Extract the (x, y) coordinate from the center of the cell holding the provided text.  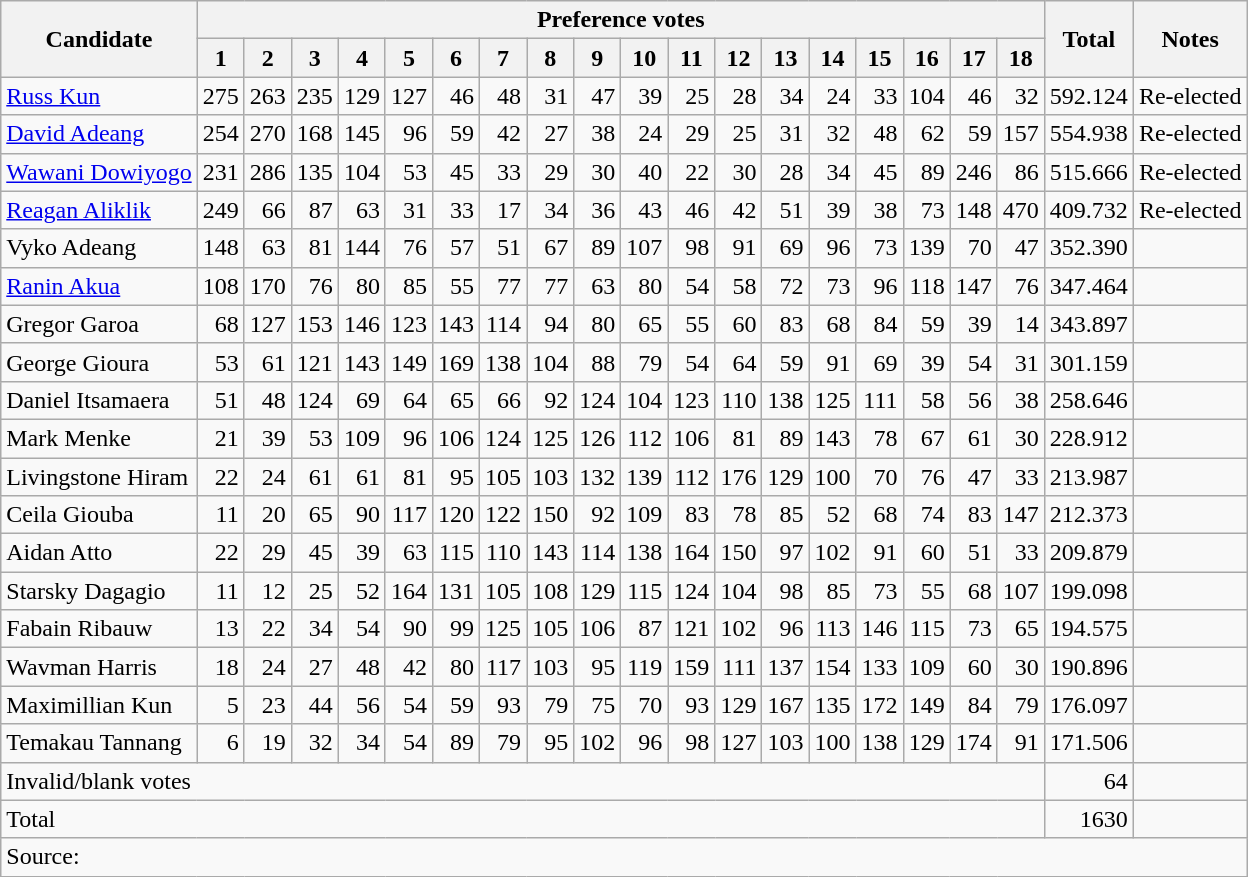
343.897 (1088, 324)
235 (314, 96)
258.646 (1088, 400)
209.879 (1088, 553)
Ceila Giouba (99, 515)
154 (832, 667)
126 (598, 438)
15 (880, 58)
Wawani Dowiyogo (99, 172)
Notes (1190, 39)
72 (786, 286)
Vyko Adeang (99, 248)
169 (456, 362)
113 (832, 629)
190.896 (1088, 667)
Fabain Ribauw (99, 629)
Wavman Harris (99, 667)
144 (362, 248)
352.390 (1088, 248)
Starsky Dagagio (99, 591)
19 (268, 743)
122 (504, 515)
Maximillian Kun (99, 705)
86 (1020, 172)
120 (456, 515)
Source: (624, 857)
554.938 (1088, 134)
153 (314, 324)
275 (220, 96)
88 (598, 362)
263 (268, 96)
10 (644, 58)
249 (220, 210)
Daniel Itsamaera (99, 400)
199.098 (1088, 591)
176.097 (1088, 705)
94 (550, 324)
4 (362, 58)
228.912 (1088, 438)
75 (598, 705)
592.124 (1088, 96)
409.732 (1088, 210)
2 (268, 58)
Gregor Garoa (99, 324)
74 (926, 515)
57 (456, 248)
Reagan Aliklik (99, 210)
286 (268, 172)
David Adeang (99, 134)
1 (220, 58)
20 (268, 515)
171.506 (1088, 743)
159 (692, 667)
157 (1020, 134)
132 (598, 477)
213.987 (1088, 477)
George Gioura (99, 362)
43 (644, 210)
Livingstone Hiram (99, 477)
97 (786, 553)
172 (880, 705)
Ranin Akua (99, 286)
40 (644, 172)
270 (268, 134)
Invalid/blank votes (523, 781)
176 (738, 477)
3 (314, 58)
145 (362, 134)
470 (1020, 210)
9 (598, 58)
Preference votes (620, 20)
194.575 (1088, 629)
99 (456, 629)
44 (314, 705)
23 (268, 705)
Candidate (99, 39)
16 (926, 58)
131 (456, 591)
Aidan Atto (99, 553)
Mark Menke (99, 438)
1630 (1088, 819)
254 (220, 134)
246 (974, 172)
36 (598, 210)
118 (926, 286)
7 (504, 58)
133 (880, 667)
212.373 (1088, 515)
174 (974, 743)
168 (314, 134)
170 (268, 286)
8 (550, 58)
231 (220, 172)
62 (926, 134)
Russ Kun (99, 96)
137 (786, 667)
Temakau Tannang (99, 743)
347.464 (1088, 286)
515.666 (1088, 172)
167 (786, 705)
301.159 (1088, 362)
119 (644, 667)
21 (220, 438)
